Search for the cell housing the specified text and yield its [X, Y] center coordinate. 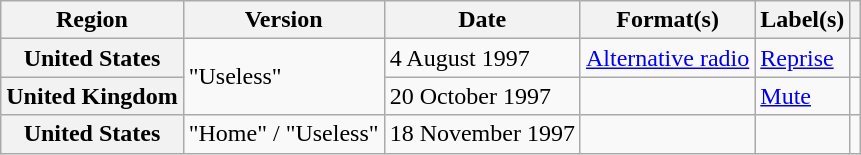
Format(s) [667, 20]
Reprise [802, 58]
Date [482, 20]
Mute [802, 96]
"Useless" [284, 77]
Label(s) [802, 20]
Version [284, 20]
18 November 1997 [482, 134]
Region [92, 20]
4 August 1997 [482, 58]
Alternative radio [667, 58]
20 October 1997 [482, 96]
"Home" / "Useless" [284, 134]
United Kingdom [92, 96]
